Provide the (X, Y) coordinate of the cell's center where the given text is located.  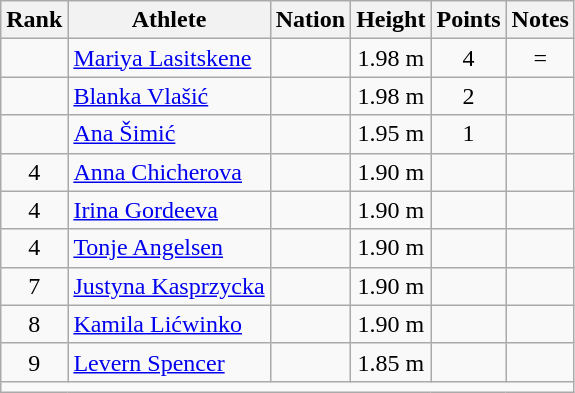
Athlete (169, 20)
= (540, 58)
1 (468, 134)
Irina Gordeeva (169, 210)
7 (34, 286)
Justyna Kasprzycka (169, 286)
Kamila Lićwinko (169, 324)
Levern Spencer (169, 362)
Blanka Vlašić (169, 96)
9 (34, 362)
2 (468, 96)
Ana Šimić (169, 134)
Nation (310, 20)
Rank (34, 20)
Mariya Lasitskene (169, 58)
1.95 m (391, 134)
Points (468, 20)
Tonje Angelsen (169, 248)
Anna Chicherova (169, 172)
Height (391, 20)
1.85 m (391, 362)
8 (34, 324)
Notes (540, 20)
